Extract the (X, Y) coordinate from the center of the cell holding the provided text.  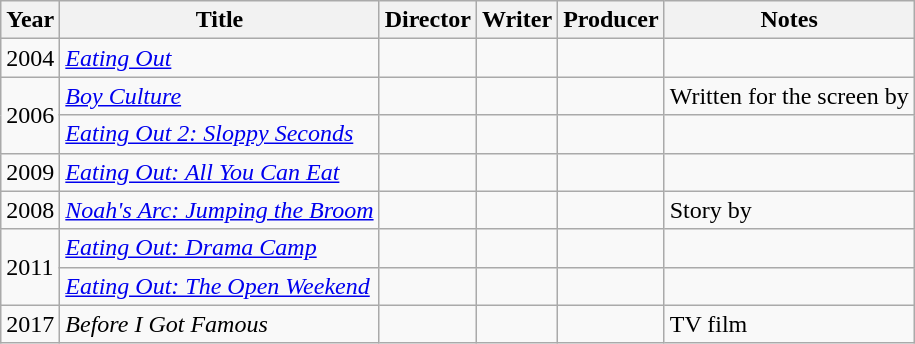
2011 (30, 267)
Year (30, 20)
Noah's Arc: Jumping the Broom (220, 210)
2004 (30, 58)
2006 (30, 115)
Eating Out (220, 58)
Boy Culture (220, 96)
2017 (30, 324)
Before I Got Famous (220, 324)
Producer (612, 20)
Director (428, 20)
Writer (516, 20)
2008 (30, 210)
Eating Out: The Open Weekend (220, 286)
Story by (789, 210)
2009 (30, 172)
Written for the screen by (789, 96)
TV film (789, 324)
Notes (789, 20)
Eating Out 2: Sloppy Seconds (220, 134)
Title (220, 20)
Eating Out: All You Can Eat (220, 172)
Eating Out: Drama Camp (220, 248)
